Pinpoint the cell where the given text exists, returning its [x, y] midpoint coordinate. 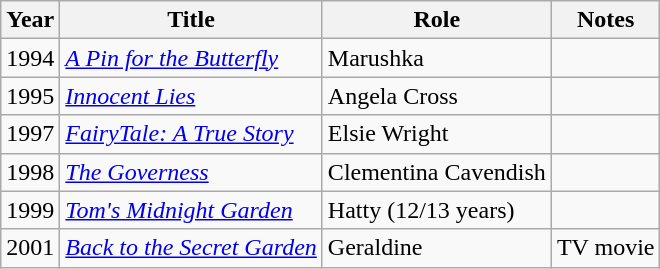
Geraldine [436, 248]
A Pin for the Butterfly [192, 58]
Marushka [436, 58]
Hatty (12/13 years) [436, 210]
1997 [30, 134]
1999 [30, 210]
TV movie [606, 248]
Elsie Wright [436, 134]
Notes [606, 20]
Year [30, 20]
FairyTale: A True Story [192, 134]
Innocent Lies [192, 96]
Tom's Midnight Garden [192, 210]
2001 [30, 248]
1994 [30, 58]
Title [192, 20]
Clementina Cavendish [436, 172]
Back to the Secret Garden [192, 248]
Angela Cross [436, 96]
1998 [30, 172]
1995 [30, 96]
Role [436, 20]
The Governess [192, 172]
